Search for the cell housing the specified text and yield its [X, Y] center coordinate. 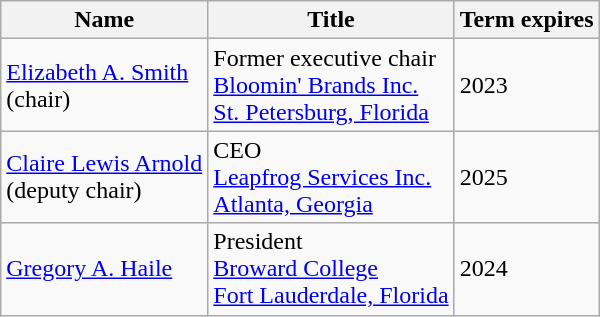
Claire Lewis Arnold(deputy chair) [104, 177]
Name [104, 20]
Elizabeth A. Smith(chair) [104, 85]
CEOLeapfrog Services Inc.Atlanta, Georgia [331, 177]
Gregory A. Haile [104, 269]
2024 [526, 269]
Title [331, 20]
2023 [526, 85]
Term expires [526, 20]
2025 [526, 177]
Former executive chairBloomin' Brands Inc.St. Petersburg, Florida [331, 85]
PresidentBroward CollegeFort Lauderdale, Florida [331, 269]
